For the text-containing cell, return its midpoint in (x, y) coordinate format. 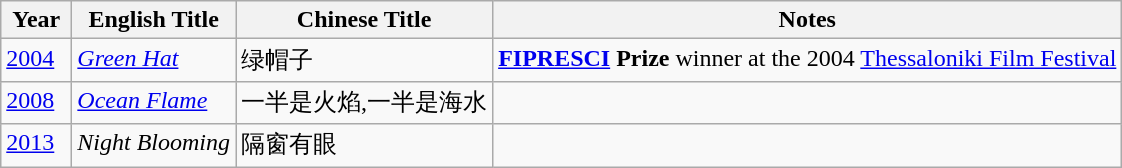
Chinese Title (364, 20)
FIPRESCI Prize winner at the 2004 Thessaloniki Film Festival (808, 60)
绿帽子 (364, 60)
一半是火焰,一半是海水 (364, 102)
Night Blooming (154, 146)
Notes (808, 20)
2008 (36, 102)
Green Hat (154, 60)
English Title (154, 20)
Year (36, 20)
2004 (36, 60)
Ocean Flame (154, 102)
隔窗有眼 (364, 146)
2013 (36, 146)
